Search for the cell housing the specified text and yield its [x, y] center coordinate. 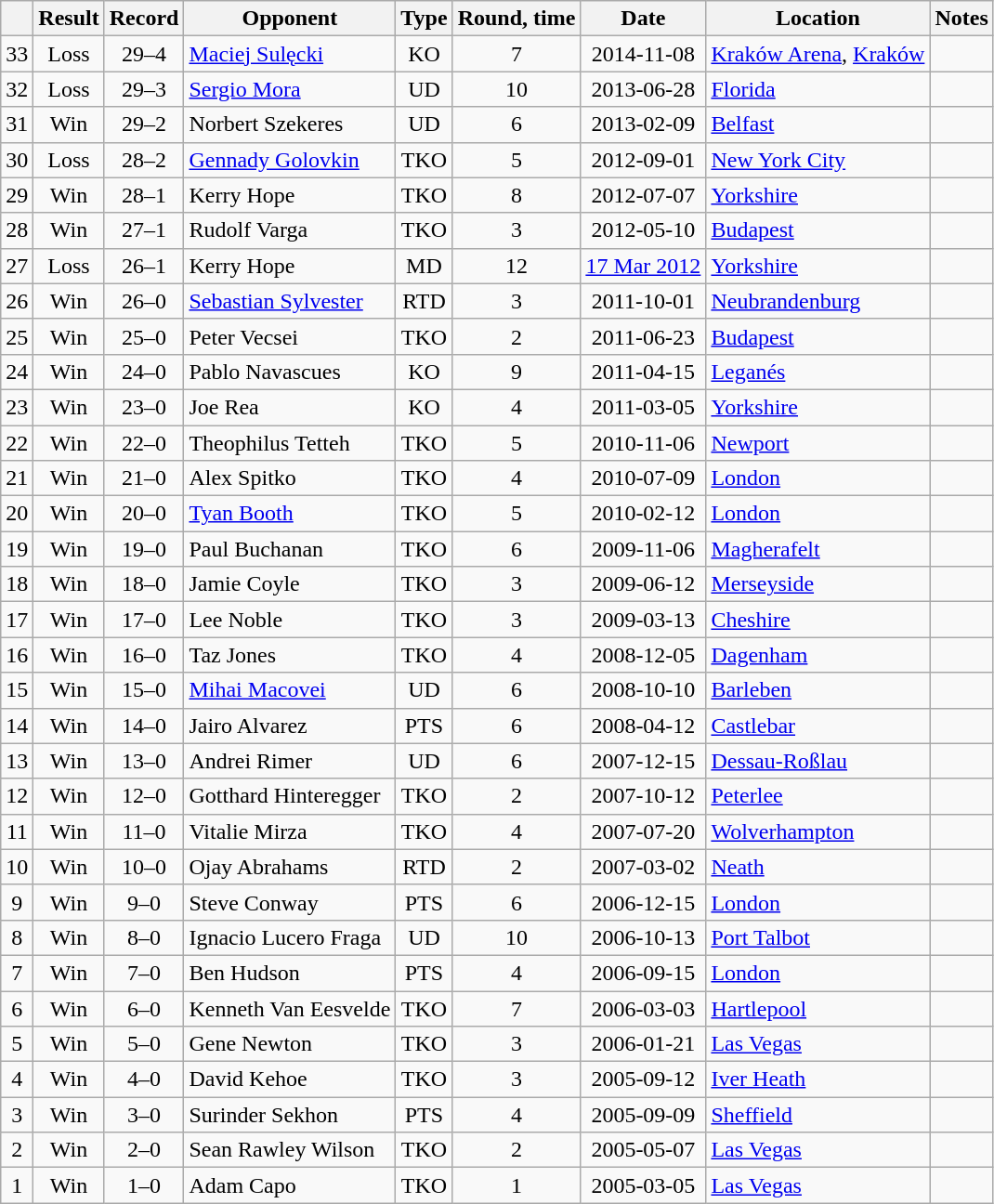
19–0 [144, 549]
Dessau-Roßlau [817, 761]
Neubrandenburg [817, 301]
1–0 [144, 1185]
2006-09-15 [643, 973]
2007-07-20 [643, 831]
Cheshire [817, 620]
2008-04-12 [643, 726]
Merseyside [817, 584]
Location [817, 19]
2013-02-09 [643, 124]
Ignacio Lucero Fraga [290, 937]
28–1 [144, 195]
Adam Capo [290, 1185]
24 [17, 372]
4–0 [144, 1080]
31 [17, 124]
22 [17, 443]
David Kehoe [290, 1080]
2007-10-12 [643, 796]
25–0 [144, 336]
Sebastian Sylvester [290, 301]
Castlebar [817, 726]
28 [17, 230]
Taz Jones [290, 655]
Magherafelt [817, 549]
2010-11-06 [643, 443]
Peter Vecsei [290, 336]
5–0 [144, 1044]
2009-06-12 [643, 584]
2010-02-12 [643, 514]
3–0 [144, 1115]
15 [17, 690]
Alex Spitko [290, 478]
2011-03-05 [643, 407]
2012-05-10 [643, 230]
Newport [817, 443]
11 [17, 831]
23–0 [144, 407]
Belfast [817, 124]
15–0 [144, 690]
33 [17, 54]
2009-11-06 [643, 549]
Tyan Booth [290, 514]
Norbert Szekeres [290, 124]
Mihai Macovei [290, 690]
29 [17, 195]
2005-09-12 [643, 1080]
22–0 [144, 443]
Iver Heath [817, 1080]
Ojay Abrahams [290, 867]
2011-10-01 [643, 301]
2005-09-09 [643, 1115]
Record [144, 19]
Neath [817, 867]
17 Mar 2012 [643, 266]
Gotthard Hinteregger [290, 796]
Leganés [817, 372]
14 [17, 726]
2009-03-13 [643, 620]
Joe Rea [290, 407]
27–1 [144, 230]
13 [17, 761]
2006-12-15 [643, 902]
Barleben [817, 690]
17 [17, 620]
19 [17, 549]
Maciej Sulęcki [290, 54]
26–1 [144, 266]
Surinder Sekhon [290, 1115]
Round, time [517, 19]
8–0 [144, 937]
26 [17, 301]
13–0 [144, 761]
Opponent [290, 19]
18 [17, 584]
26–0 [144, 301]
Paul Buchanan [290, 549]
Andrei Rimer [290, 761]
Pablo Navascues [290, 372]
Notes [961, 19]
2007-03-02 [643, 867]
Wolverhampton [817, 831]
2006-10-13 [643, 937]
29–2 [144, 124]
20 [17, 514]
Sheffield [817, 1115]
Jamie Coyle [290, 584]
24–0 [144, 372]
Type [424, 19]
2011-04-15 [643, 372]
2–0 [144, 1150]
Steve Conway [290, 902]
New York City [817, 160]
27 [17, 266]
Hartlepool [817, 1008]
18–0 [144, 584]
29–3 [144, 89]
16 [17, 655]
2013-06-28 [643, 89]
28–2 [144, 160]
2010-07-09 [643, 478]
21–0 [144, 478]
Sean Rawley Wilson [290, 1150]
7–0 [144, 973]
2006-03-03 [643, 1008]
30 [17, 160]
Result [69, 19]
9–0 [144, 902]
2005-05-07 [643, 1150]
Florida [817, 89]
Port Talbot [817, 937]
2012-07-07 [643, 195]
2005-03-05 [643, 1185]
MD [424, 266]
2008-10-10 [643, 690]
2007-12-15 [643, 761]
Gene Newton [290, 1044]
25 [17, 336]
21 [17, 478]
12–0 [144, 796]
16–0 [144, 655]
2014-11-08 [643, 54]
Jairo Alvarez [290, 726]
Gennady Golovkin [290, 160]
2006-01-21 [643, 1044]
32 [17, 89]
2011-06-23 [643, 336]
Theophilus Tetteh [290, 443]
2008-12-05 [643, 655]
2012-09-01 [643, 160]
Sergio Mora [290, 89]
Kraków Arena, Kraków [817, 54]
Peterlee [817, 796]
14–0 [144, 726]
10–0 [144, 867]
Vitalie Mirza [290, 831]
Dagenham [817, 655]
17–0 [144, 620]
23 [17, 407]
11–0 [144, 831]
29–4 [144, 54]
20–0 [144, 514]
6–0 [144, 1008]
Rudolf Varga [290, 230]
Lee Noble [290, 620]
Date [643, 19]
Ben Hudson [290, 973]
Kenneth Van Eesvelde [290, 1008]
